Return (x, y) of the center of cell containing provided text 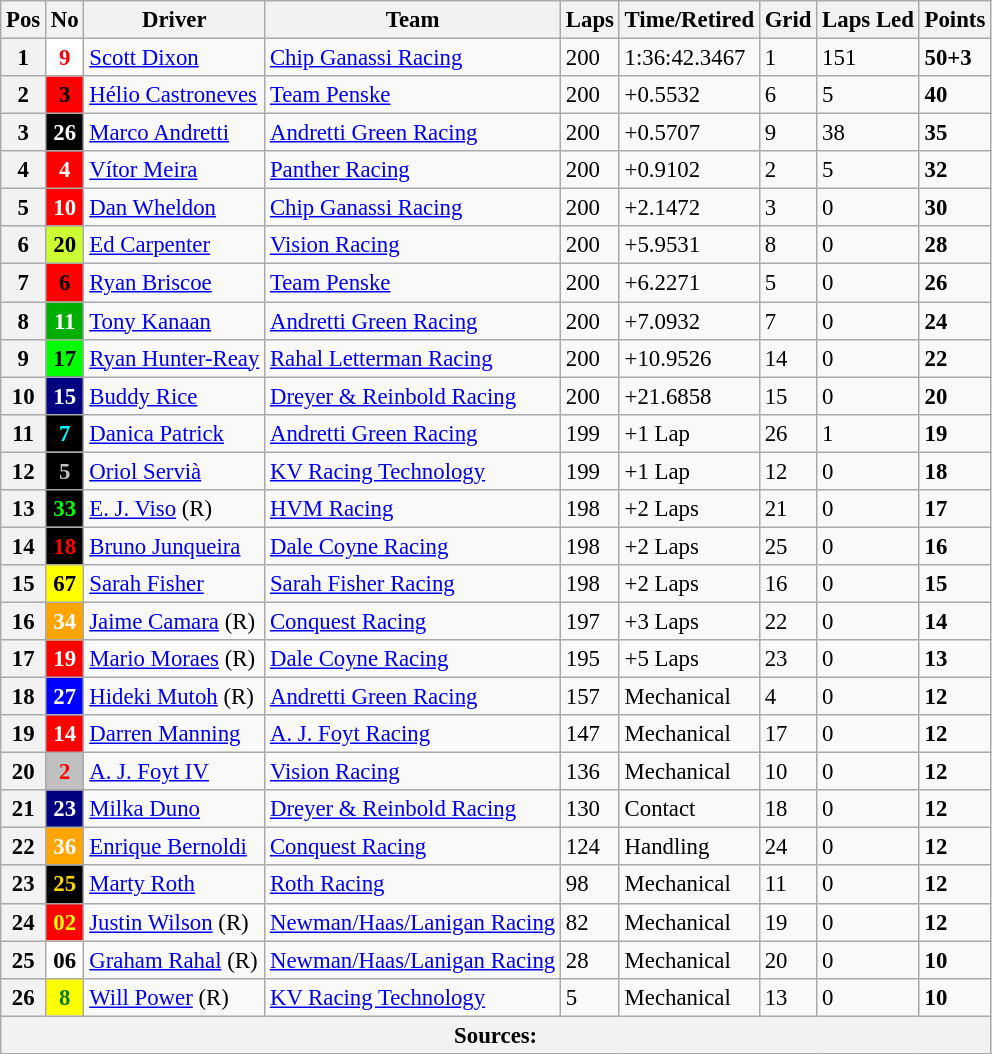
Time/Retired (689, 20)
Milka Duno (174, 809)
Sarah Fisher Racing (413, 584)
Dan Wheldon (174, 208)
130 (590, 809)
Will Power (R) (174, 997)
02 (65, 922)
Sources: (496, 1035)
Points (954, 20)
Panther Racing (413, 170)
Jaime Camara (R) (174, 621)
Roth Racing (413, 885)
124 (590, 847)
147 (590, 734)
30 (954, 208)
67 (65, 584)
+0.9102 (689, 170)
98 (590, 885)
Mario Moraes (R) (174, 659)
Laps (590, 20)
Enrique Bernoldi (174, 847)
+2.1472 (689, 208)
1:36:42.3467 (689, 58)
+21.6858 (689, 396)
Marty Roth (174, 885)
Graham Rahal (R) (174, 960)
Darren Manning (174, 734)
+10.9526 (689, 358)
Danica Patrick (174, 433)
Pos (24, 20)
+0.5532 (689, 95)
06 (65, 960)
35 (954, 133)
Rahal Letterman Racing (413, 358)
Bruno Junqueira (174, 546)
+7.0932 (689, 321)
157 (590, 697)
34 (65, 621)
Hélio Castroneves (174, 95)
38 (868, 133)
Ryan Briscoe (174, 283)
Handling (689, 847)
+0.5707 (689, 133)
Justin Wilson (R) (174, 922)
Grid (788, 20)
195 (590, 659)
27 (65, 697)
82 (590, 922)
151 (868, 58)
136 (590, 772)
Scott Dixon (174, 58)
Marco Andretti (174, 133)
Ryan Hunter-Reay (174, 358)
Contact (689, 809)
Sarah Fisher (174, 584)
Driver (174, 20)
+5.9531 (689, 245)
E. J. Viso (R) (174, 509)
+3 Laps (689, 621)
Team (413, 20)
Tony Kanaan (174, 321)
33 (65, 509)
Vítor Meira (174, 170)
Oriol Servià (174, 471)
36 (65, 847)
+6.2271 (689, 283)
Hideki Mutoh (R) (174, 697)
32 (954, 170)
No (65, 20)
Buddy Rice (174, 396)
Laps Led (868, 20)
40 (954, 95)
+5 Laps (689, 659)
A. J. Foyt Racing (413, 734)
197 (590, 621)
A. J. Foyt IV (174, 772)
Ed Carpenter (174, 245)
HVM Racing (413, 509)
50+3 (954, 58)
